Return the (X, Y) coordinate for the center point of the cell that contains the specified text.  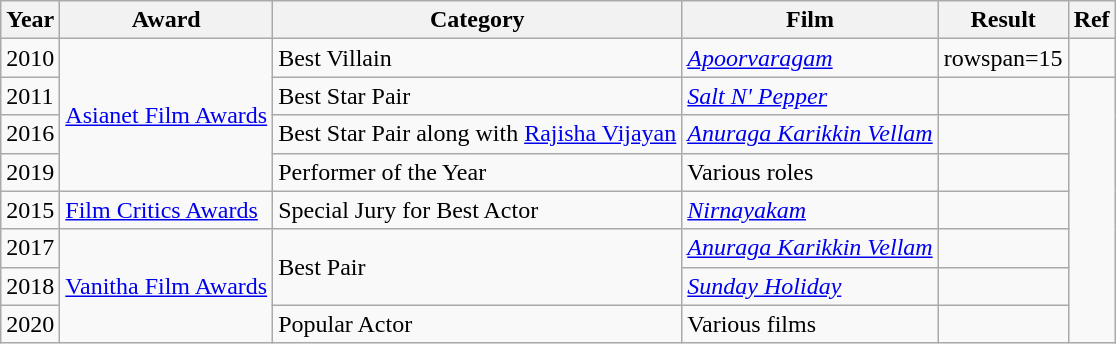
Various roles (810, 172)
Year (30, 20)
Sunday Holiday (810, 286)
Apoorvaragam (810, 58)
2015 (30, 210)
rowspan=15 (1003, 58)
Category (478, 20)
Vanitha Film Awards (166, 286)
Award (166, 20)
2011 (30, 96)
Best Villain (478, 58)
Nirnayakam (810, 210)
2016 (30, 134)
Film (810, 20)
Ref (1092, 20)
2010 (30, 58)
Best Star Pair along with Rajisha Vijayan (478, 134)
Best Star Pair (478, 96)
2018 (30, 286)
Result (1003, 20)
Performer of the Year (478, 172)
Popular Actor (478, 324)
Asianet Film Awards (166, 115)
Best Pair (478, 267)
Various films (810, 324)
2020 (30, 324)
Special Jury for Best Actor (478, 210)
Film Critics Awards (166, 210)
Salt N' Pepper (810, 96)
2017 (30, 248)
2019 (30, 172)
